Pinpoint the cell where the given text exists, returning its (x, y) midpoint coordinate. 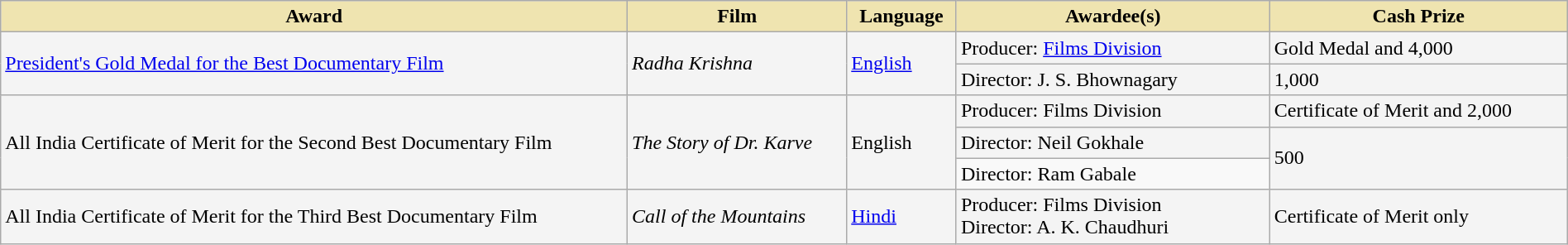
Director: Neil Gokhale (1113, 142)
Awardee(s) (1113, 17)
Call of the Mountains (738, 217)
500 (1418, 158)
Certificate of Merit only (1418, 217)
Certificate of Merit and 2,000 (1418, 111)
Film (738, 17)
Gold Medal and 4,000 (1418, 48)
President's Gold Medal for the Best Documentary Film (314, 64)
All India Certificate of Merit for the Third Best Documentary Film (314, 217)
Radha Krishna (738, 64)
All India Certificate of Merit for the Second Best Documentary Film (314, 142)
1,000 (1418, 79)
Language (901, 17)
The Story of Dr. Karve (738, 142)
Award (314, 17)
Cash Prize (1418, 17)
Director: J. S. Bhownagary (1113, 79)
Producer: Films DivisionDirector: A. K. Chaudhuri (1113, 217)
Hindi (901, 217)
Director: Ram Gabale (1113, 174)
